Pinpoint the cell where the given text exists, returning its [x, y] midpoint coordinate. 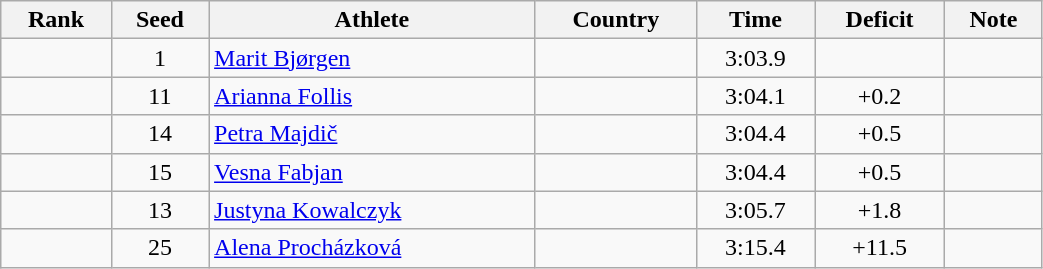
Note [994, 20]
11 [160, 96]
3:04.1 [755, 96]
Athlete [372, 20]
3:03.9 [755, 58]
1 [160, 58]
Justyna Kowalczyk [372, 210]
15 [160, 172]
Petra Majdič [372, 134]
3:15.4 [755, 248]
+11.5 [879, 248]
Alena Procházková [372, 248]
25 [160, 248]
+1.8 [879, 210]
+0.2 [879, 96]
Vesna Fabjan [372, 172]
Deficit [879, 20]
Marit Bjørgen [372, 58]
3:05.7 [755, 210]
Rank [56, 20]
Seed [160, 20]
13 [160, 210]
Time [755, 20]
Country [616, 20]
14 [160, 134]
Arianna Follis [372, 96]
